Search for the cell housing the specified text and yield its [X, Y] center coordinate. 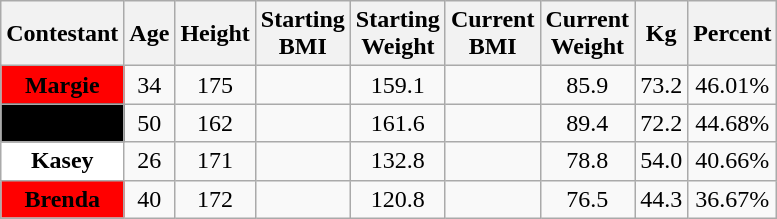
40 [150, 199]
Kasey [62, 161]
Alex [62, 123]
44.68% [732, 123]
34 [150, 85]
76.5 [588, 199]
Age [150, 34]
CurrentWeight [588, 34]
85.9 [588, 85]
Brenda [62, 199]
CurrentBMI [492, 34]
26 [150, 161]
36.67% [732, 199]
162 [215, 123]
44.3 [662, 199]
Starting Weight [398, 34]
Height [215, 34]
172 [215, 199]
171 [215, 161]
73.2 [662, 85]
Margie [62, 85]
40.66% [732, 161]
46.01% [732, 85]
89.4 [588, 123]
Contestant [62, 34]
132.8 [398, 161]
54.0 [662, 161]
Kg [662, 34]
159.1 [398, 85]
Starting BMI [302, 34]
120.8 [398, 199]
50 [150, 123]
72.2 [662, 123]
161.6 [398, 123]
Percent [732, 34]
175 [215, 85]
78.8 [588, 161]
